From the cell containing the given text, extract its center point as (x, y) coordinate. 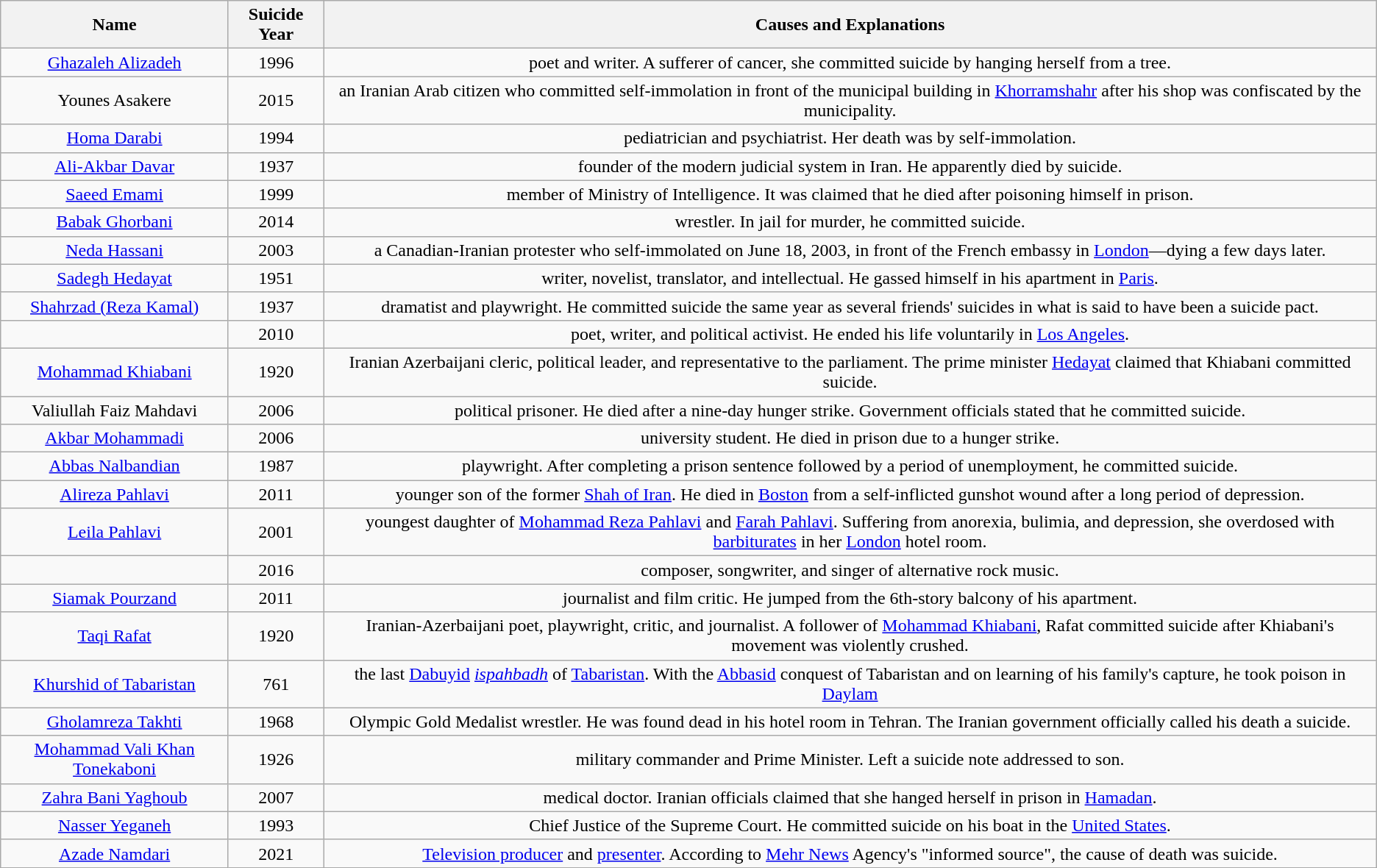
Chief Justice of the Supreme Court. He committed suicide on his boat in the United States. (850, 825)
Shahrzad (Reza Kamal) (115, 306)
2003 (275, 250)
poet, writer, and political activist. He ended his life voluntarily in Los Angeles. (850, 334)
political prisoner. He died after a nine-day hunger strike. Government officials stated that he committed suicide. (850, 410)
2001 (275, 533)
Neda Hassani (115, 250)
Abbas Nalbandian (115, 466)
1951 (275, 278)
Azade Namdari (115, 853)
playwright. After completing a prison sentence followed by a period of unemployment, he committed suicide. (850, 466)
1993 (275, 825)
writer, novelist, translator, and intellectual. He gassed himself in his apartment in Paris. (850, 278)
1994 (275, 138)
2021 (275, 853)
Alireza Pahlavi (115, 494)
the last Dabuyid ispahbadh of Tabaristan. With the Abbasid conquest of Tabaristan and on learning of his family's capture, he took poison in Daylam (850, 684)
medical doctor. Iranian officials claimed that she hanged herself in prison in Hamadan. (850, 797)
Babak Ghorbani (115, 222)
Name (115, 25)
2007 (275, 797)
Nasser Yeganeh (115, 825)
1926 (275, 759)
1987 (275, 466)
Valiullah Faiz Mahdavi (115, 410)
2016 (275, 570)
2014 (275, 222)
Gholamreza Takhti (115, 722)
a Canadian-Iranian protester who self-immolated on June 18, 2003, in front of the French embassy in London—dying a few days later. (850, 250)
Television producer and presenter. According to Mehr News Agency's "informed source", the cause of death was suicide. (850, 853)
1999 (275, 194)
2015 (275, 100)
dramatist and playwright. He committed suicide the same year as several friends' suicides in what is said to have been a suicide pact. (850, 306)
1968 (275, 722)
1996 (275, 63)
member of Ministry of Intelligence. It was claimed that he died after poisoning himself in prison. (850, 194)
Mohammad Vali Khan Tonekaboni (115, 759)
military commander and Prime Minister. Left a suicide note addressed to son. (850, 759)
wrestler. In jail for murder, he committed suicide. (850, 222)
Olympic Gold Medalist wrestler. He was found dead in his hotel room in Tehran. The Iranian government officially called his death a suicide. (850, 722)
Saeed Emami (115, 194)
2010 (275, 334)
poet and writer. A sufferer of cancer, she committed suicide by hanging herself from a tree. (850, 63)
Akbar Mohammadi (115, 438)
composer, songwriter, and singer of alternative rock music. (850, 570)
Younes Asakere (115, 100)
Leila Pahlavi (115, 533)
Causes and Explanations (850, 25)
Siamak Pourzand (115, 598)
Ghazaleh Alizadeh (115, 63)
founder of the modern judicial system in Iran. He apparently died by suicide. (850, 166)
Homa Darabi (115, 138)
Suicide Year (275, 25)
younger son of the former Shah of Iran. He died in Boston from a self-inflicted gunshot wound after a long period of depression. (850, 494)
Zahra Bani Yaghoub (115, 797)
Ali-Akbar Davar (115, 166)
761 (275, 684)
Khurshid of Tabaristan (115, 684)
Taqi Rafat (115, 636)
pediatrician and psychiatrist. Her death was by self-immolation. (850, 138)
university student. He died in prison due to a hunger strike. (850, 438)
Mohammad Khiabani (115, 372)
journalist and film critic. He jumped from the 6th-story balcony of his apartment. (850, 598)
Sadegh Hedayat (115, 278)
